For the text-containing cell, return its midpoint in [x, y] coordinate format. 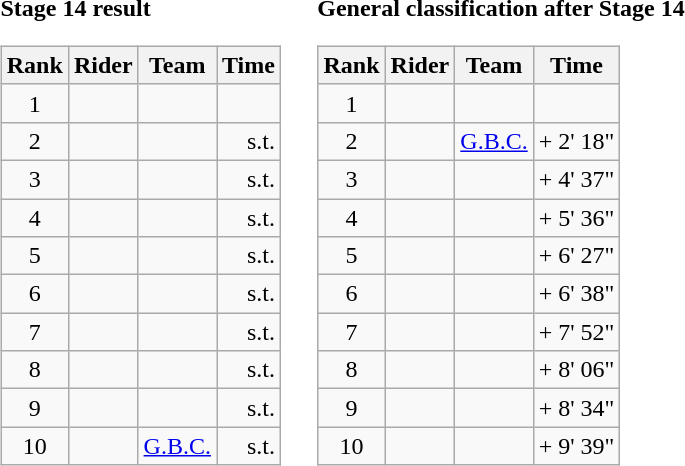
+ 4' 37" [576, 179]
+ 6' 27" [576, 256]
+ 7' 52" [576, 332]
+ 8' 34" [576, 408]
+ 2' 18" [576, 141]
+ 8' 06" [576, 370]
+ 9' 39" [576, 446]
+ 5' 36" [576, 217]
+ 6' 38" [576, 294]
